Find where the given text appears and provide that cell's center as (X, Y) coordinate. 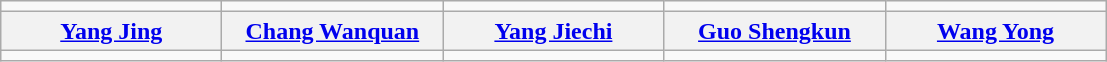
Wang Yong (996, 31)
Chang Wanquan (332, 31)
Yang Jing (112, 31)
Guo Shengkun (774, 31)
Yang Jiechi (554, 31)
